For the text-containing cell, return its midpoint in (x, y) coordinate format. 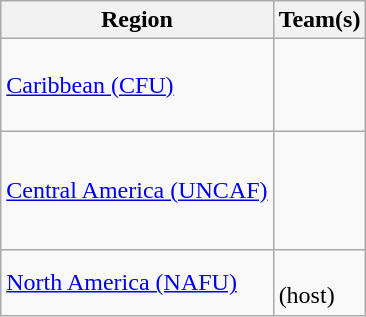
Caribbean (CFU) (137, 85)
Central America (UNCAF) (137, 190)
Team(s) (320, 20)
(host) (320, 282)
Region (137, 20)
North America (NAFU) (137, 282)
